Find where the given text appears and provide that cell's center as (x, y) coordinate. 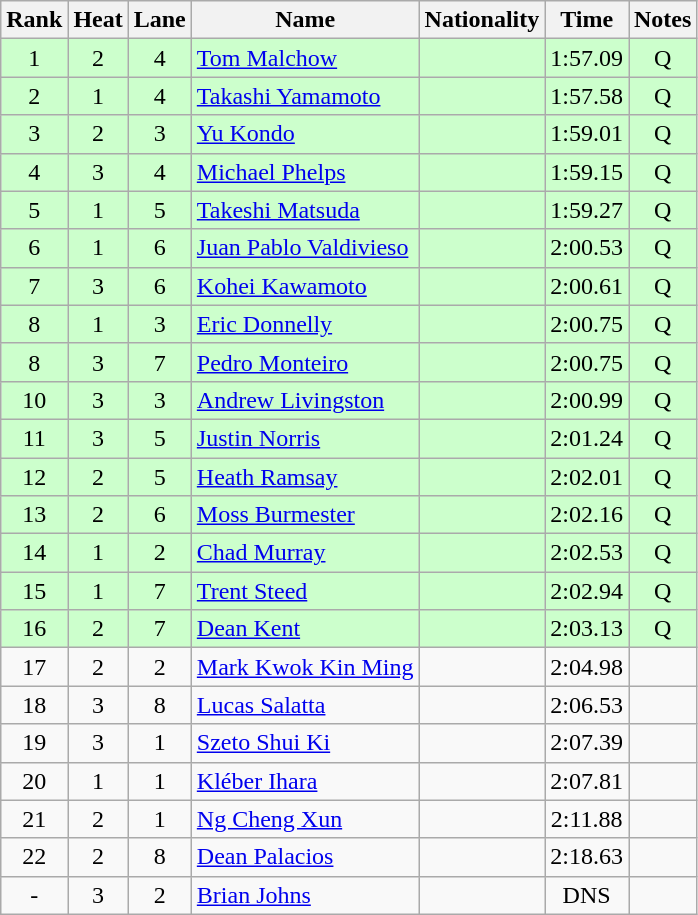
2:01.24 (587, 438)
2:18.63 (587, 857)
1:57.58 (587, 96)
22 (34, 857)
2:07.81 (587, 781)
Pedro Monteiro (305, 362)
1:59.27 (587, 210)
Kléber Ihara (305, 781)
Yu Kondo (305, 134)
Heath Ramsay (305, 477)
Ng Cheng Xun (305, 819)
1:57.09 (587, 58)
Brian Johns (305, 895)
Kohei Kawamoto (305, 286)
Szeto Shui Ki (305, 743)
2:11.88 (587, 819)
21 (34, 819)
Trent Steed (305, 591)
Tom Malchow (305, 58)
Dean Kent (305, 629)
2:02.16 (587, 515)
19 (34, 743)
Dean Palacios (305, 857)
2:07.39 (587, 743)
2:02.94 (587, 591)
10 (34, 400)
Juan Pablo Valdivieso (305, 248)
13 (34, 515)
Chad Murray (305, 553)
2:02.01 (587, 477)
17 (34, 667)
2:00.99 (587, 400)
20 (34, 781)
Moss Burmester (305, 515)
1:59.01 (587, 134)
Lucas Salatta (305, 705)
Heat (98, 20)
2:06.53 (587, 705)
DNS (587, 895)
2:02.53 (587, 553)
Time (587, 20)
Mark Kwok Kin Ming (305, 667)
2:00.61 (587, 286)
2:03.13 (587, 629)
Eric Donnelly (305, 324)
12 (34, 477)
1:59.15 (587, 172)
14 (34, 553)
Lane (160, 20)
2:00.53 (587, 248)
Justin Norris (305, 438)
18 (34, 705)
16 (34, 629)
15 (34, 591)
Takashi Yamamoto (305, 96)
11 (34, 438)
Notes (662, 20)
Name (305, 20)
Takeshi Matsuda (305, 210)
Andrew Livingston (305, 400)
Nationality (482, 20)
Michael Phelps (305, 172)
- (34, 895)
Rank (34, 20)
2:04.98 (587, 667)
